Return the (x, y) coordinate for the center point of the cell that contains the specified text.  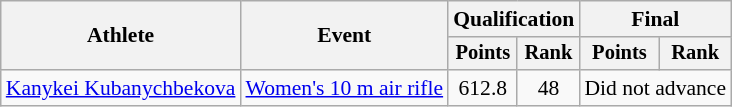
48 (548, 88)
Kanykei Kubanychbekova (121, 88)
612.8 (482, 88)
Final (655, 19)
Qualification (514, 19)
Did not advance (655, 88)
Athlete (121, 36)
Event (344, 36)
Women's 10 m air rifle (344, 88)
